Determine the (x, y) coordinate at the center of the cell enclosing the given text.  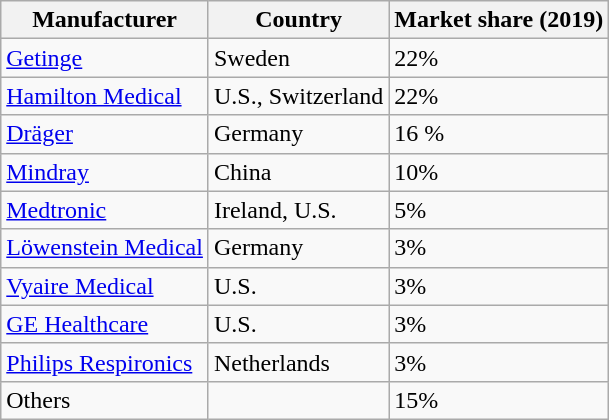
15% (499, 400)
Hamilton Medical (105, 96)
Others (105, 400)
Sweden (298, 58)
Netherlands (298, 362)
Mindray (105, 172)
Philips Respironics (105, 362)
Manufacturer (105, 20)
Löwenstein Medical (105, 248)
U.S., Switzerland (298, 96)
GE Healthcare (105, 324)
Getinge (105, 58)
10% (499, 172)
16 % (499, 134)
Country (298, 20)
Vyaire Medical (105, 286)
Medtronic (105, 210)
Ireland, U.S. (298, 210)
Market share (2019) (499, 20)
Dräger (105, 134)
China (298, 172)
5% (499, 210)
